Output the (x, y) coordinate of the center of the cell containing the given text.  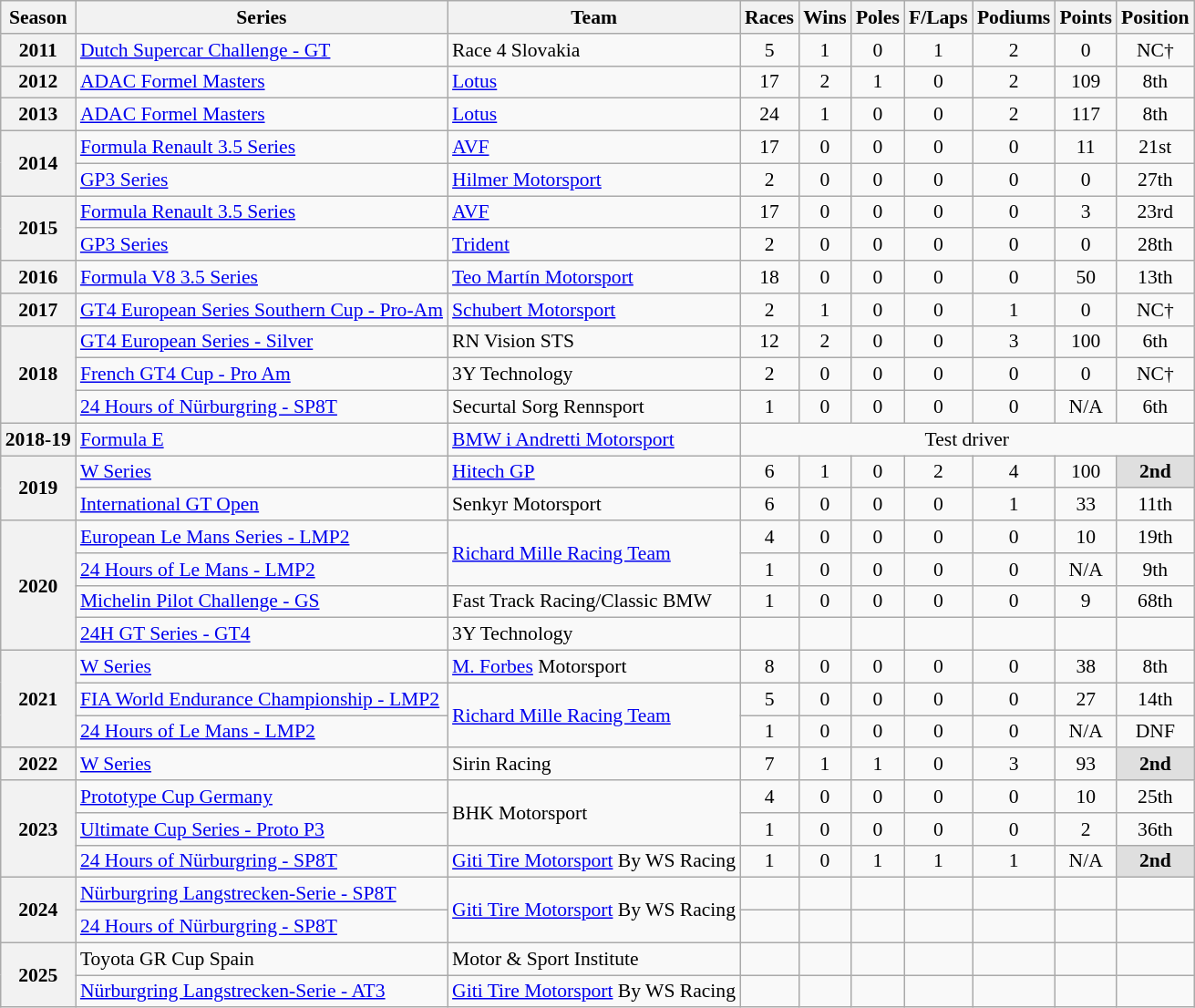
Fast Track Racing/Classic BMW (594, 602)
Races (769, 17)
Trident (594, 245)
7 (769, 765)
Wins (825, 17)
2021 (38, 700)
19th (1155, 537)
14th (1155, 699)
2024 (38, 910)
2015 (38, 228)
2023 (38, 829)
French GT4 Cup - Pro Am (262, 375)
Securtal Sorg Rennsport (594, 407)
Test driver (967, 439)
2016 (38, 277)
Dutch Supercar Challenge - GT (262, 50)
Poles (878, 17)
50 (1086, 277)
BHK Motorsport (594, 813)
2025 (38, 975)
28th (1155, 245)
Series (262, 17)
25th (1155, 797)
33 (1086, 505)
Formula E (262, 439)
M. Forbes Motorsport (594, 667)
24H GT Series - GT4 (262, 634)
68th (1155, 602)
Toyota GR Cup Spain (262, 959)
Position (1155, 17)
GT4 European Series Southern Cup - Pro-Am (262, 310)
2011 (38, 50)
F/Laps (939, 17)
27 (1086, 699)
Team (594, 17)
RN Vision STS (594, 342)
Nürburgring Langstrecken-Serie - SP8T (262, 894)
Hitech GP (594, 472)
2022 (38, 765)
2019 (38, 489)
Formula V8 3.5 Series (262, 277)
Ultimate Cup Series - Proto P3 (262, 829)
2014 (38, 164)
Michelin Pilot Challenge - GS (262, 602)
Motor & Sport Institute (594, 959)
21st (1155, 148)
Senkyr Motorsport (594, 505)
2018-19 (38, 439)
2018 (38, 374)
24 (769, 115)
109 (1086, 82)
9 (1086, 602)
13th (1155, 277)
27th (1155, 180)
Race 4 Slovakia (594, 50)
36th (1155, 829)
Season (38, 17)
Schubert Motorsport (594, 310)
Sirin Racing (594, 765)
2017 (38, 310)
Points (1086, 17)
93 (1086, 765)
117 (1086, 115)
38 (1086, 667)
2012 (38, 82)
12 (769, 342)
8 (769, 667)
23rd (1155, 212)
18 (769, 277)
9th (1155, 570)
Teo Martín Motorsport (594, 277)
European Le Mans Series - LMP2 (262, 537)
DNF (1155, 732)
2020 (38, 585)
GT4 European Series - Silver (262, 342)
Prototype Cup Germany (262, 797)
Hilmer Motorsport (594, 180)
BMW i Andretti Motorsport (594, 439)
International GT Open (262, 505)
2013 (38, 115)
11 (1086, 148)
FIA World Endurance Championship - LMP2 (262, 699)
11th (1155, 505)
Nürburgring Langstrecken-Serie - AT3 (262, 992)
Podiums (1014, 17)
